Identify which cell holds the provided text, then report its (X, Y) central coordinate. 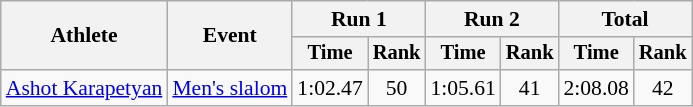
Athlete (84, 36)
Event (230, 36)
1:05.61 (462, 88)
50 (397, 88)
Ashot Karapetyan (84, 88)
41 (530, 88)
Run 2 (492, 19)
Men's slalom (230, 88)
42 (663, 88)
1:02.47 (330, 88)
Run 1 (358, 19)
2:08.08 (596, 88)
Total (624, 19)
